Extract the [x, y] coordinate from the center of the cell holding the provided text.  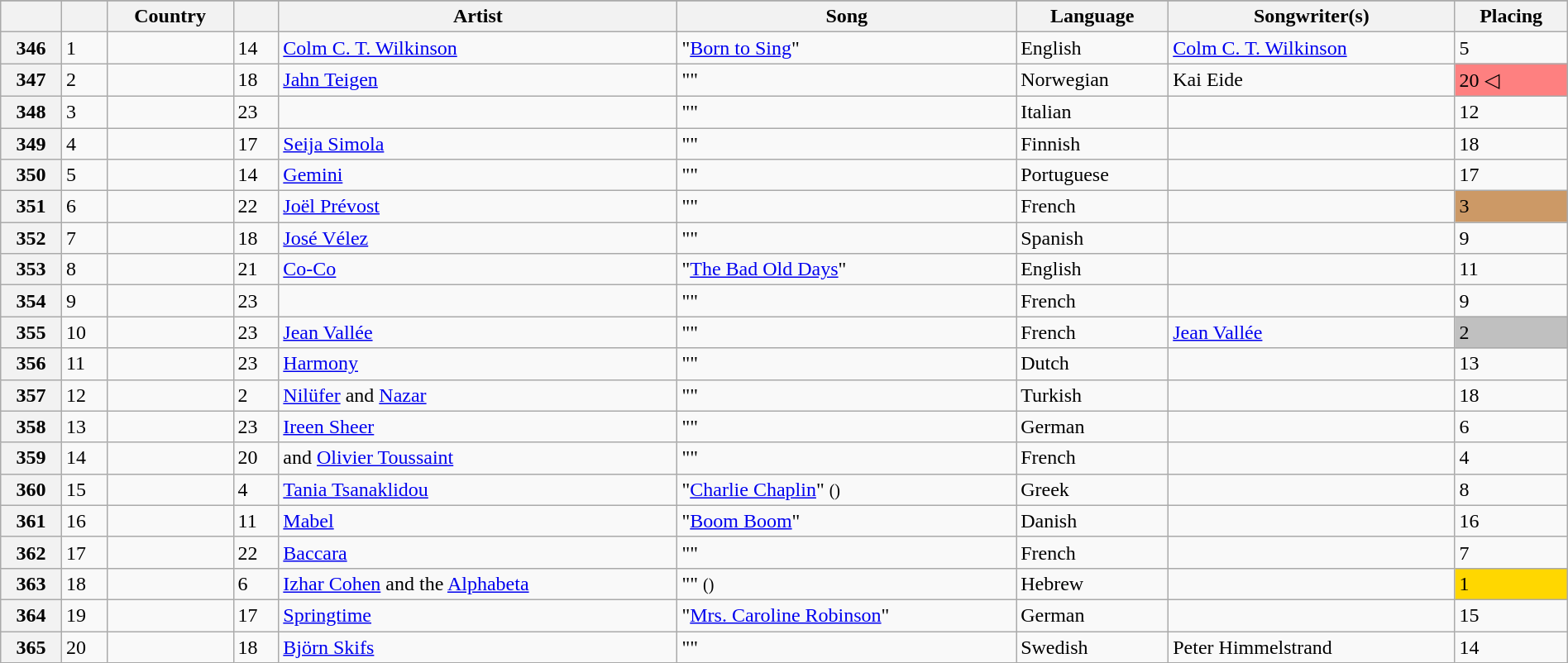
"Born to Sing" [847, 48]
351 [31, 207]
365 [31, 647]
Turkish [1092, 395]
Springtime [478, 615]
Joël Prévost [478, 207]
352 [31, 238]
José Vélez [478, 238]
Dutch [1092, 364]
362 [31, 552]
Björn Skifs [478, 647]
346 [31, 48]
Jahn Teigen [478, 80]
"" () [847, 584]
Spanish [1092, 238]
Co-Co [478, 269]
349 [31, 143]
Placing [1511, 17]
"The Bad Old Days" [847, 269]
Greek [1092, 489]
and Olivier Toussaint [478, 458]
Artist [478, 17]
Ireen Sheer [478, 427]
"Mrs. Caroline Robinson" [847, 615]
Language [1092, 17]
357 [31, 395]
Portuguese [1092, 175]
363 [31, 584]
Song [847, 17]
19 [84, 615]
Norwegian [1092, 80]
348 [31, 112]
21 [256, 269]
Italian [1092, 112]
Gemini [478, 175]
Danish [1092, 521]
356 [31, 364]
Seija Simola [478, 143]
Peter Himmelstrand [1312, 647]
353 [31, 269]
10 [84, 332]
Nilüfer and Nazar [478, 395]
359 [31, 458]
Country [170, 17]
350 [31, 175]
364 [31, 615]
Songwriter(s) [1312, 17]
358 [31, 427]
"Boom Boom" [847, 521]
361 [31, 521]
354 [31, 301]
Izhar Cohen and the Alphabeta [478, 584]
20 ◁ [1511, 80]
Mabel [478, 521]
Tania Tsanaklidou [478, 489]
Harmony [478, 364]
360 [31, 489]
Hebrew [1092, 584]
347 [31, 80]
"Charlie Chaplin" () [847, 489]
Baccara [478, 552]
355 [31, 332]
Kai Eide [1312, 80]
Swedish [1092, 647]
Finnish [1092, 143]
